Identify which cell holds the provided text, then report its (X, Y) central coordinate. 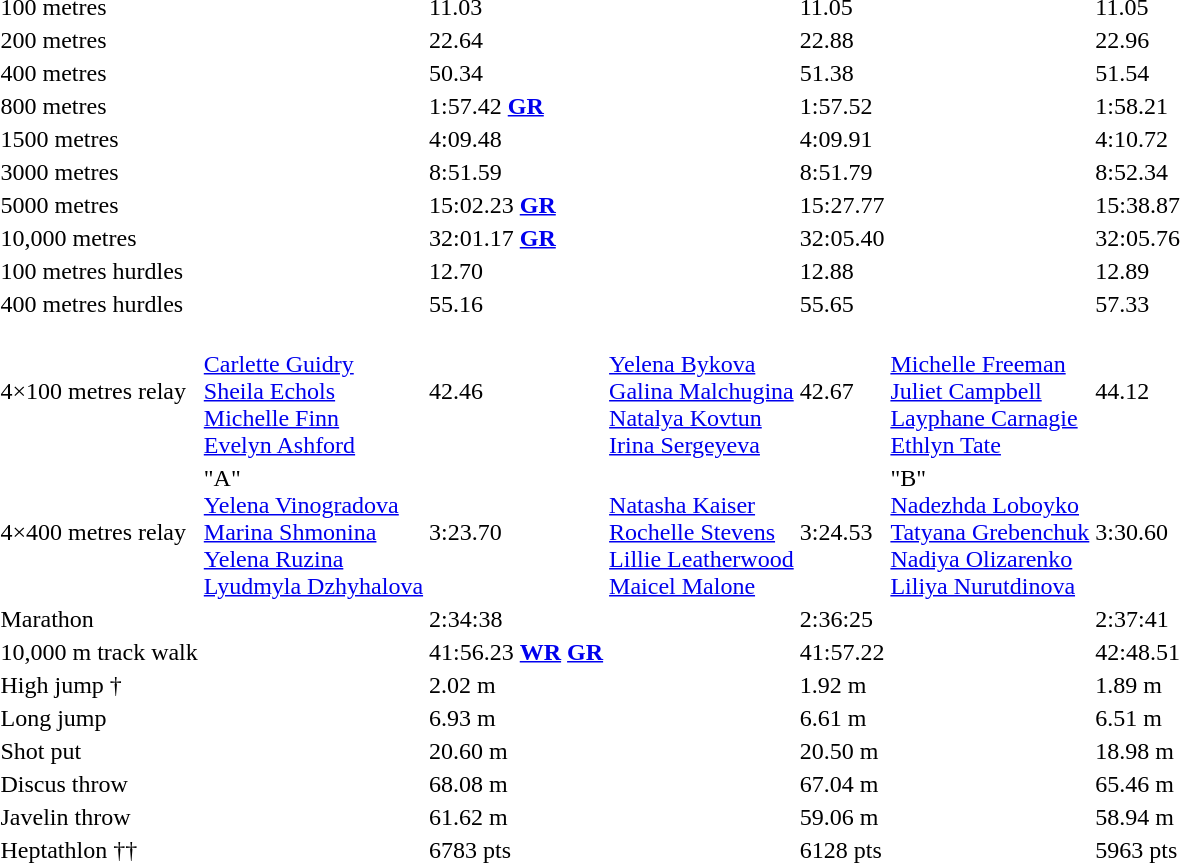
12.70 (516, 271)
42.46 (516, 391)
67.04 m (842, 784)
32:01.17 GR (516, 238)
2.02 m (516, 685)
4:09.91 (842, 139)
61.62 m (516, 817)
8:51.79 (842, 172)
1:57.42 GR (516, 106)
32:05.40 (842, 238)
51.38 (842, 73)
41:56.23 WR GR (516, 652)
15:02.23 GR (516, 205)
Carlette GuidrySheila EcholsMichelle FinnEvelyn Ashford (313, 391)
"A" Yelena VinogradovaMarina ShmoninaYelena RuzinaLyudmyla Dzhyhalova (313, 532)
15:27.77 (842, 205)
42.67 (842, 391)
22.64 (516, 40)
Michelle FreemanJuliet CampbellLayphane CarnagieEthlyn Tate (990, 391)
55.65 (842, 304)
6.61 m (842, 718)
41:57.22 (842, 652)
22.88 (842, 40)
50.34 (516, 73)
1:57.52 (842, 106)
Yelena BykovaGalina MalchuginaNatalya KovtunIrina Sergeyeva (702, 391)
"B" Nadezhda LoboykoTatyana GrebenchukNadiya OlizarenkoLiliya Nurutdinova (990, 532)
12.88 (842, 271)
55.16 (516, 304)
2:36:25 (842, 619)
68.08 m (516, 784)
3:24.53 (842, 532)
4:09.48 (516, 139)
59.06 m (842, 817)
Natasha KaiserRochelle StevensLillie LeatherwoodMaicel Malone (702, 532)
3:23.70 (516, 532)
8:51.59 (516, 172)
1.92 m (842, 685)
20.50 m (842, 751)
2:34:38 (516, 619)
20.60 m (516, 751)
6.93 m (516, 718)
